Scan for the cell matching the given text and deliver its [x, y] coordinate at center. 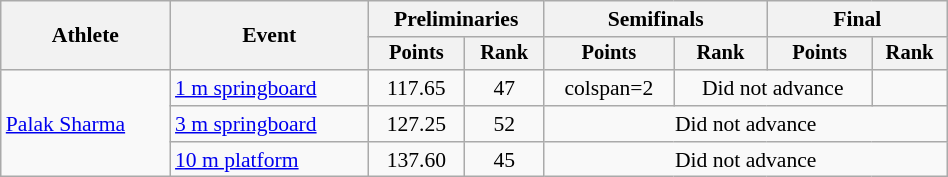
Athlete [86, 36]
47 [504, 88]
Preliminaries [456, 19]
127.25 [416, 124]
Event [269, 36]
colspan=2 [609, 88]
Final [857, 19]
52 [504, 124]
3 m springboard [269, 124]
Palak Sharma [86, 124]
Semifinals [656, 19]
117.65 [416, 88]
1 m springboard [269, 88]
